From the cell containing the given text, extract its center point as (x, y) coordinate. 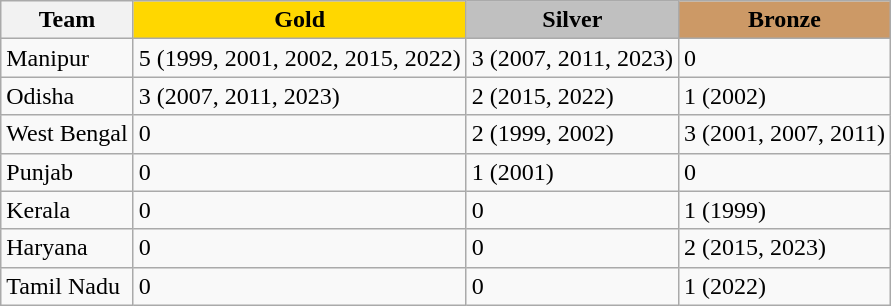
5 (1999, 2001, 2002, 2015, 2022) (300, 58)
Gold (300, 20)
1 (2001) (572, 172)
2 (1999, 2002) (572, 134)
Kerala (67, 210)
Tamil Nadu (67, 286)
Manipur (67, 58)
Team (67, 20)
Odisha (67, 96)
Bronze (784, 20)
Silver (572, 20)
1 (2022) (784, 286)
West Bengal (67, 134)
1 (2002) (784, 96)
Haryana (67, 248)
Punjab (67, 172)
2 (2015, 2022) (572, 96)
2 (2015, 2023) (784, 248)
1 (1999) (784, 210)
3 (2001, 2007, 2011) (784, 134)
